Output the (x, y) coordinate of the center of the cell containing the given text.  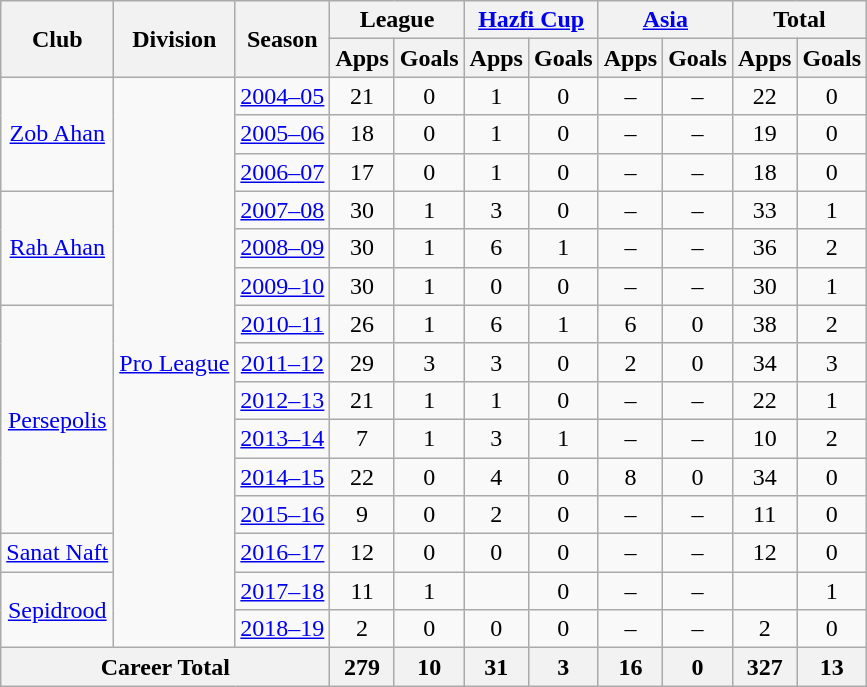
26 (362, 324)
Asia (665, 20)
Sanat Naft (58, 553)
13 (832, 667)
279 (362, 667)
2005–06 (282, 134)
31 (496, 667)
2014–15 (282, 477)
Division (174, 39)
8 (630, 477)
Pro League (174, 362)
Sepidrood (58, 610)
Rah Ahan (58, 248)
Club (58, 39)
2016–17 (282, 553)
2017–18 (282, 591)
Zob Ahan (58, 134)
2013–14 (282, 438)
2007–08 (282, 210)
League (397, 20)
327 (764, 667)
2006–07 (282, 172)
16 (630, 667)
Career Total (166, 667)
19 (764, 134)
2010–11 (282, 324)
4 (496, 477)
17 (362, 172)
2015–16 (282, 515)
Season (282, 39)
2011–12 (282, 362)
7 (362, 438)
Hazfi Cup (531, 20)
38 (764, 324)
36 (764, 248)
2008–09 (282, 248)
Persepolis (58, 419)
2009–10 (282, 286)
33 (764, 210)
Total (799, 20)
9 (362, 515)
29 (362, 362)
2012–13 (282, 400)
2004–05 (282, 96)
2018–19 (282, 629)
